Output the (X, Y) coordinate of the center of the cell containing the given text.  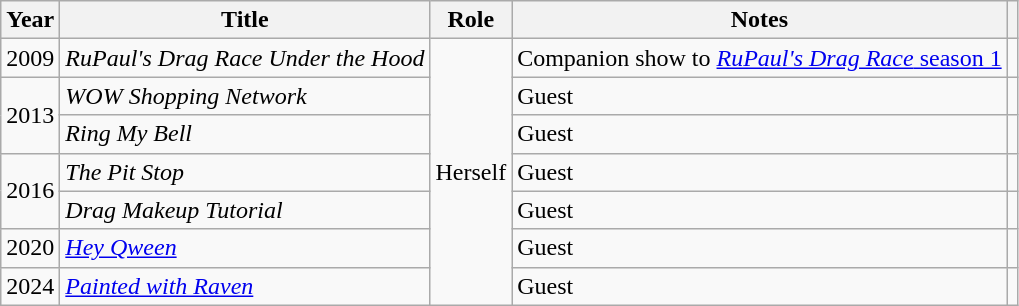
Herself (471, 172)
Companion show to RuPaul's Drag Race season 1 (760, 58)
Title (245, 20)
Painted with Raven (245, 286)
The Pit Stop (245, 172)
2016 (30, 191)
Role (471, 20)
2020 (30, 248)
Hey Qween (245, 248)
Notes (760, 20)
WOW Shopping Network (245, 96)
2013 (30, 115)
2009 (30, 58)
RuPaul's Drag Race Under the Hood (245, 58)
2024 (30, 286)
Year (30, 20)
Ring My Bell (245, 134)
Drag Makeup Tutorial (245, 210)
